From the cell containing the given text, extract its center point as (X, Y) coordinate. 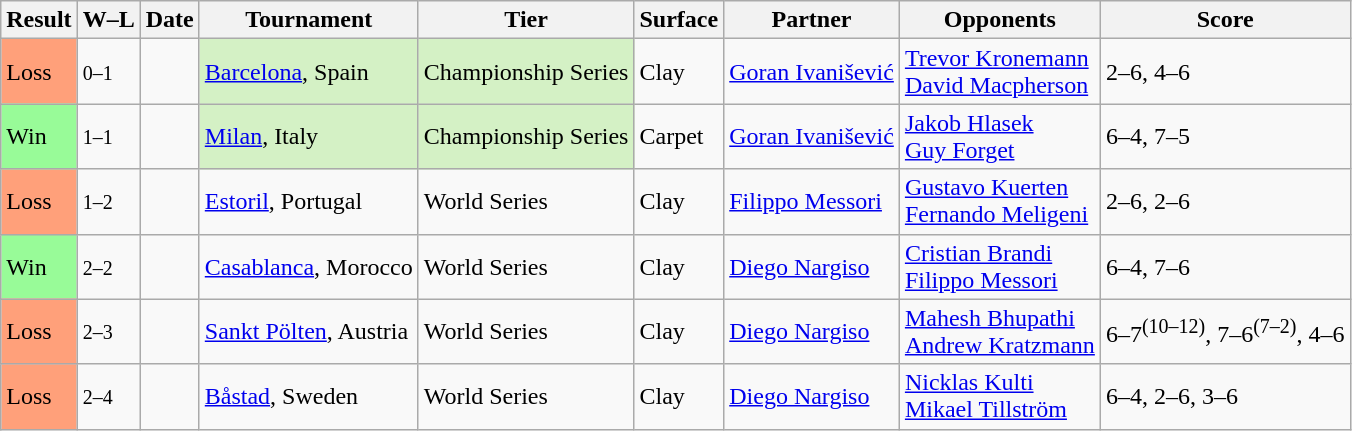
Tier (526, 20)
Mahesh Bhupathi Andrew Kratzmann (1000, 332)
Barcelona, Spain (308, 72)
1–2 (108, 202)
Casablanca, Morocco (308, 266)
6–7(10–12), 7–6(7–2), 4–6 (1225, 332)
Surface (679, 20)
Partner (812, 20)
6–4, 7–6 (1225, 266)
Tournament (308, 20)
Trevor Kronemann David Macpherson (1000, 72)
2–2 (108, 266)
2–4 (108, 396)
Date (170, 20)
2–6, 2–6 (1225, 202)
W–L (108, 20)
Estoril, Portugal (308, 202)
0–1 (108, 72)
Båstad, Sweden (308, 396)
Cristian Brandi Filippo Messori (1000, 266)
2–3 (108, 332)
1–1 (108, 136)
Sankt Pölten, Austria (308, 332)
Nicklas Kulti Mikael Tillström (1000, 396)
Gustavo Kuerten Fernando Meligeni (1000, 202)
Milan, Italy (308, 136)
Result (39, 20)
Carpet (679, 136)
Filippo Messori (812, 202)
Jakob Hlasek Guy Forget (1000, 136)
2–6, 4–6 (1225, 72)
6–4, 7–5 (1225, 136)
Opponents (1000, 20)
Score (1225, 20)
6–4, 2–6, 3–6 (1225, 396)
